Extract the (X, Y) coordinate from the center of the cell holding the provided text.  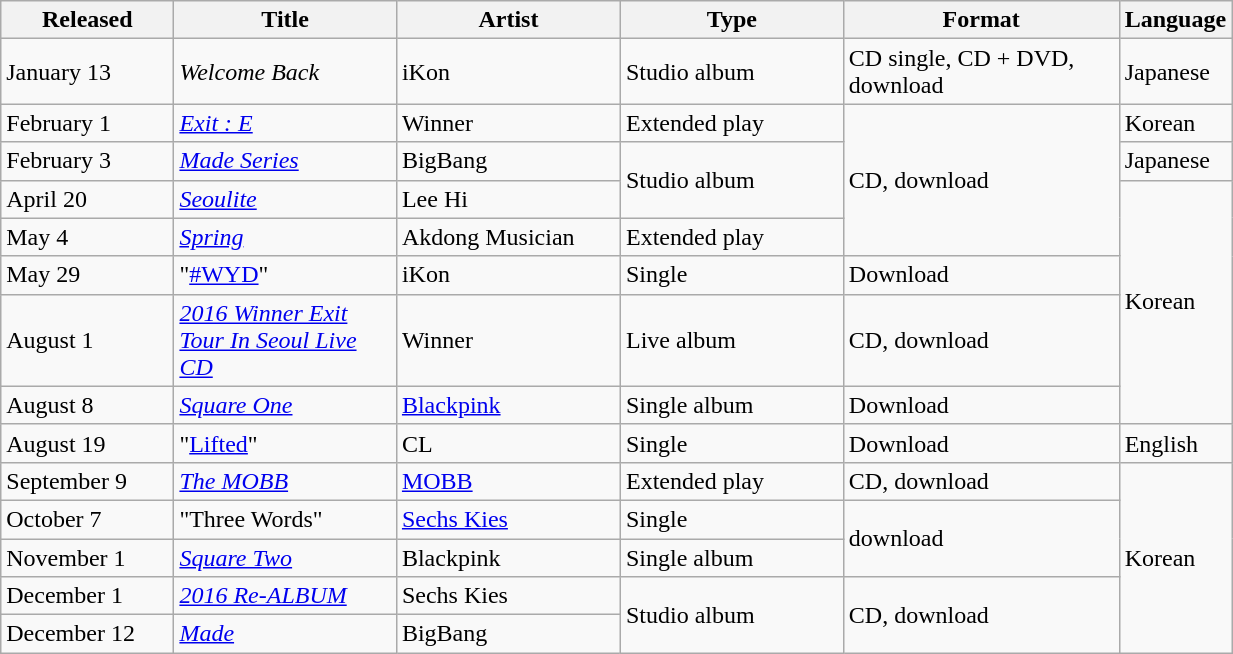
January 13 (88, 72)
February 1 (88, 123)
August 19 (88, 443)
download (981, 538)
Lee Hi (508, 199)
May 29 (88, 275)
Spring (286, 237)
CD single, CD + DVD, download (981, 72)
December 1 (88, 596)
Made Series (286, 161)
December 12 (88, 634)
Language (1175, 20)
October 7 (88, 519)
May 4 (88, 237)
Type (732, 20)
"Lifted" (286, 443)
August 1 (88, 340)
Square Two (286, 557)
English (1175, 443)
September 9 (88, 481)
Made (286, 634)
Seoulite (286, 199)
2016 Re-ALBUM (286, 596)
Square One (286, 405)
Format (981, 20)
April 20 (88, 199)
Welcome Back (286, 72)
Akdong Musician (508, 237)
CL (508, 443)
November 1 (88, 557)
2016 Winner Exit Tour In Seoul Live CD (286, 340)
Exit : E (286, 123)
Released (88, 20)
MOBB (508, 481)
Title (286, 20)
February 3 (88, 161)
"#WYD" (286, 275)
"Three Words" (286, 519)
August 8 (88, 405)
The MOBB (286, 481)
Artist (508, 20)
Live album (732, 340)
